Extract the (x, y) coordinate from the center of the cell holding the provided text.  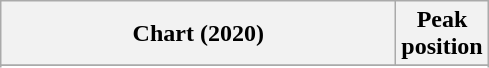
Chart (2020) (198, 34)
Peak position (442, 34)
